Determine the (x, y) coordinate at the center of the cell enclosing the given text.  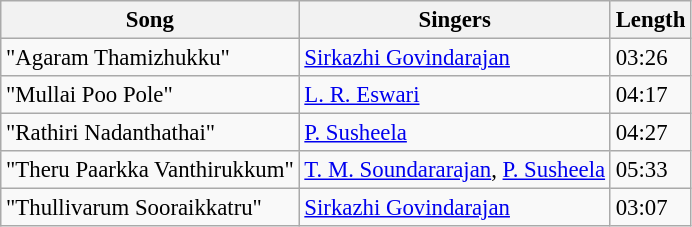
P. Susheela (454, 133)
03:26 (650, 58)
04:17 (650, 95)
"Rathiri Nadanthathai" (150, 133)
"Agaram Thamizhukku" (150, 58)
L. R. Eswari (454, 95)
04:27 (650, 133)
Singers (454, 20)
Length (650, 20)
"Theru Paarkka Vanthirukkum" (150, 170)
"Mullai Poo Pole" (150, 95)
"Thullivarum Sooraikkatru" (150, 208)
Song (150, 20)
03:07 (650, 208)
05:33 (650, 170)
T. M. Soundararajan, P. Susheela (454, 170)
